Determine the [x, y] coordinate at the center of the cell enclosing the given text.  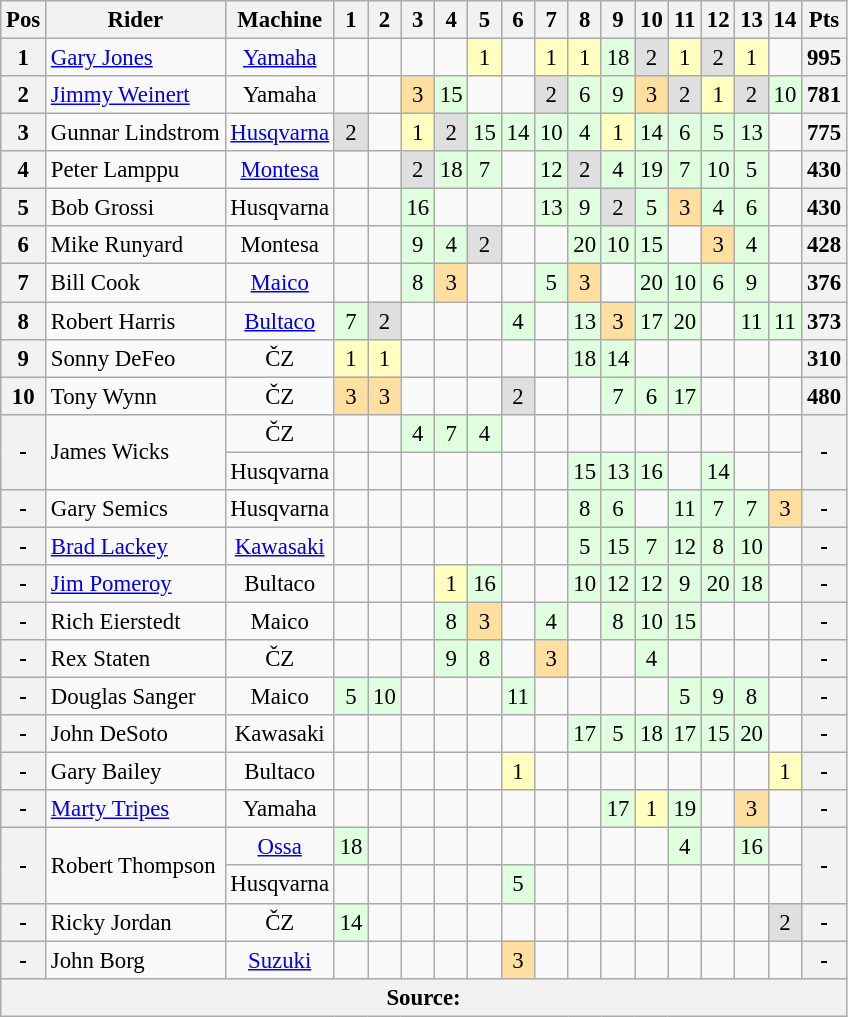
Brad Lackey [136, 546]
Ricky Jordan [136, 922]
Suzuki [280, 960]
James Wicks [136, 452]
Ossa [280, 847]
781 [824, 95]
Tony Wynn [136, 396]
Gary Jones [136, 58]
John Borg [136, 960]
Rider [136, 20]
Bob Grossi [136, 208]
428 [824, 245]
Pos [24, 20]
310 [824, 358]
373 [824, 321]
Pts [824, 20]
Robert Thompson [136, 866]
Rex Staten [136, 659]
Mike Runyard [136, 245]
775 [824, 133]
Jim Pomeroy [136, 584]
Jimmy Weinert [136, 95]
Gary Bailey [136, 772]
John DeSoto [136, 734]
Douglas Sanger [136, 697]
Sonny DeFeo [136, 358]
Peter Lamppu [136, 170]
Gunnar Lindstrom [136, 133]
Rich Eierstedt [136, 621]
Machine [280, 20]
Robert Harris [136, 321]
Bill Cook [136, 283]
Marty Tripes [136, 809]
995 [824, 58]
Source: [424, 997]
Gary Semics [136, 509]
376 [824, 283]
480 [824, 396]
